Capture the cell that displays the provided text and extract its (X, Y) central coordinate. 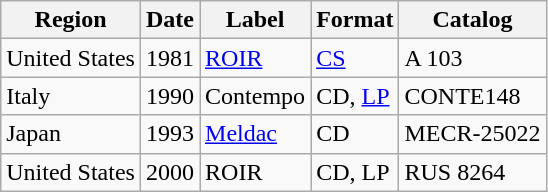
2000 (170, 172)
1993 (170, 134)
Format (355, 20)
Date (170, 20)
Italy (71, 96)
A 103 (472, 58)
RUS 8264 (472, 172)
Meldac (256, 134)
CS (355, 58)
Japan (71, 134)
MECR-25022 (472, 134)
1990 (170, 96)
Region (71, 20)
CONTE148 (472, 96)
CD (355, 134)
Catalog (472, 20)
Contempo (256, 96)
Label (256, 20)
1981 (170, 58)
